Detect which cell encompasses the target text, then output its (X, Y) center coordinate. 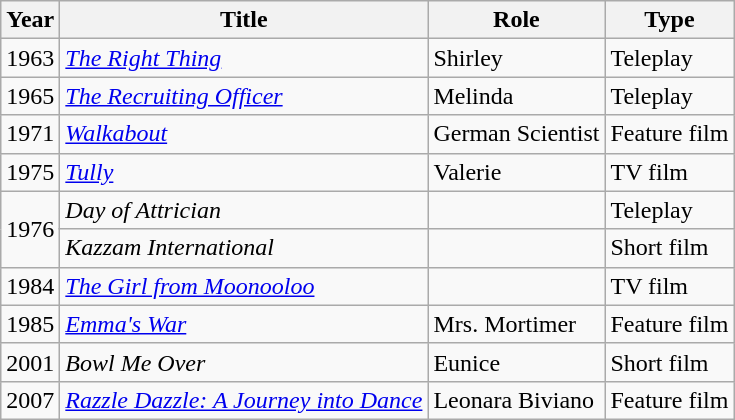
German Scientist (516, 134)
Emma's War (244, 324)
Eunice (516, 362)
Melinda (516, 96)
Walkabout (244, 134)
1975 (30, 172)
Role (516, 20)
Title (244, 20)
Tully (244, 172)
1976 (30, 229)
1965 (30, 96)
Mrs. Mortimer (516, 324)
Valerie (516, 172)
The Right Thing (244, 58)
Bowl Me Over (244, 362)
1963 (30, 58)
Kazzam International (244, 248)
2001 (30, 362)
Type (670, 20)
1971 (30, 134)
Day of Attrician (244, 210)
Razzle Dazzle: A Journey into Dance (244, 400)
1985 (30, 324)
Leonara Biviano (516, 400)
The Girl from Moonooloo (244, 286)
Shirley (516, 58)
1984 (30, 286)
2007 (30, 400)
The Recruiting Officer (244, 96)
Year (30, 20)
